Pinpoint the cell where the given text exists, returning its (X, Y) midpoint coordinate. 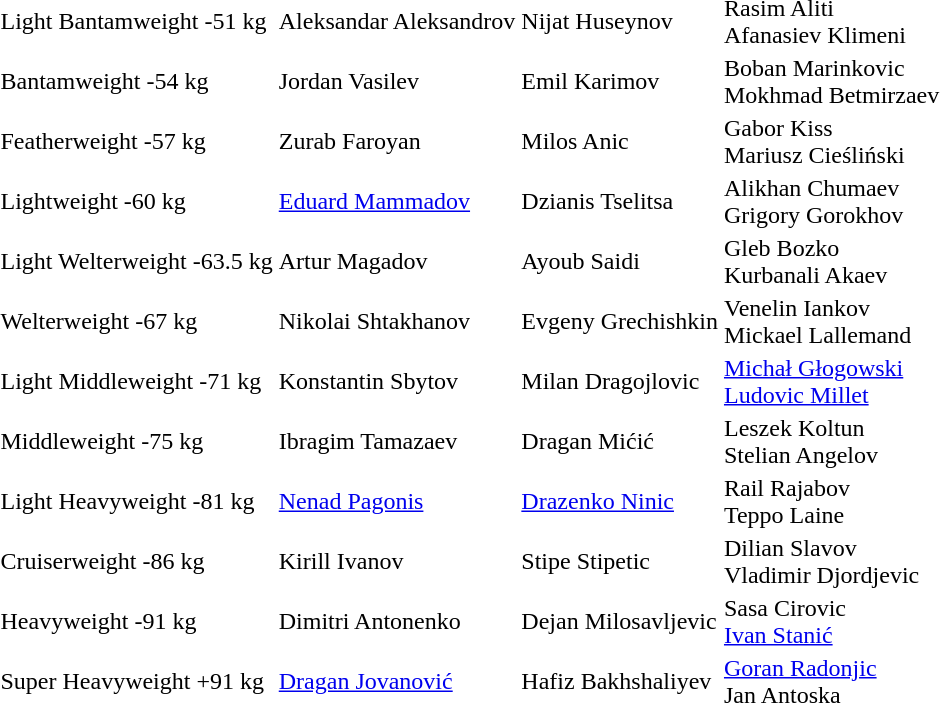
Zurab Faroyan (397, 142)
Stipe Stipetic (620, 562)
Eduard Mammadov (397, 202)
Ibragim Tamazaev (397, 442)
Venelin Iankov Mickael Lallemand (831, 322)
Rail Rajabov Teppo Laine (831, 502)
Artur Magadov (397, 262)
Gabor Kiss Mariusz Cieśliński (831, 142)
Milan Dragojlovic (620, 382)
Konstantin Sbytov (397, 382)
Leszek Koltun Stelian Angelov (831, 442)
Nikolai Shtakhanov (397, 322)
Emil Karimov (620, 82)
Drazenko Ninic (620, 502)
Dimitri Antonenko (397, 622)
Dilian Slavov Vladimir Djordjevic (831, 562)
Milos Anic (620, 142)
Sasa Cirovic Ivan Stanić (831, 622)
Gleb Bozko Kurbanali Akaev (831, 262)
Dejan Milosavljevic (620, 622)
Kirill Ivanov (397, 562)
Jordan Vasilev (397, 82)
Alikhan Chumaev Grigory Gorokhov (831, 202)
Dragan Mićić (620, 442)
Boban Marinkovic Mokhmad Betmirzaev (831, 82)
Evgeny Grechishkin (620, 322)
Nenad Pagonis (397, 502)
Dzianis Tselitsa (620, 202)
Michał Głogowski Ludovic Millet (831, 382)
Ayoub Saidi (620, 262)
